Pinpoint the cell where the given text exists, returning its [X, Y] midpoint coordinate. 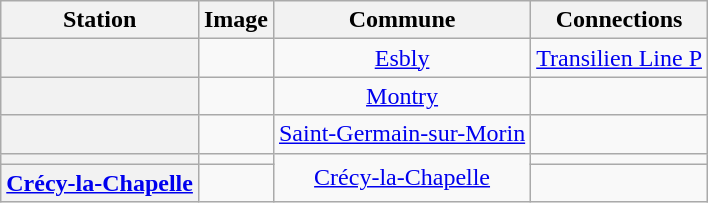
Image [236, 20]
Saint-Germain-sur-Morin [402, 134]
Connections [620, 20]
Esbly [402, 58]
Montry [402, 96]
Station [100, 20]
Commune [402, 20]
Transilien Line P [620, 58]
